Capture the cell that displays the provided text and extract its (x, y) central coordinate. 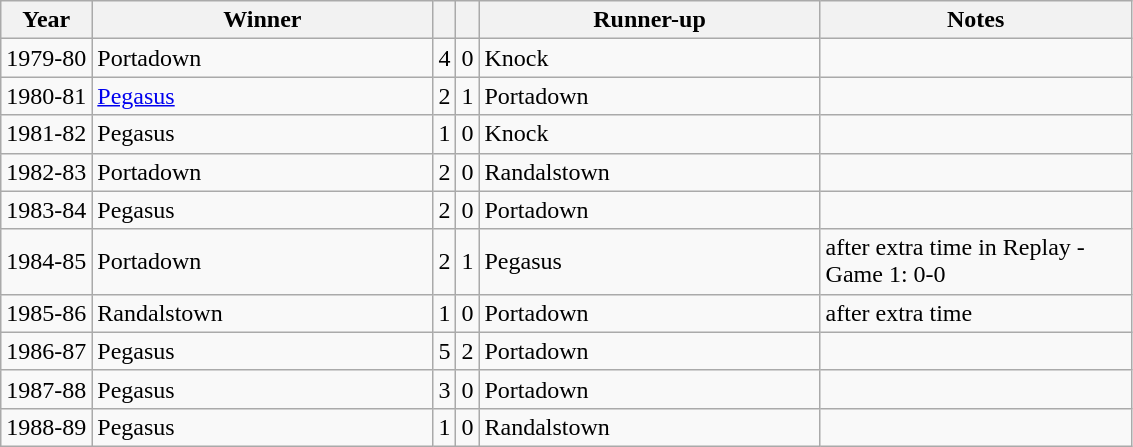
Winner (262, 20)
5 (444, 351)
1981-82 (46, 134)
after extra time (976, 313)
1983-84 (46, 210)
Year (46, 20)
1982-83 (46, 172)
1980-81 (46, 96)
Notes (976, 20)
1987-88 (46, 389)
1985-86 (46, 313)
1984-85 (46, 262)
4 (444, 58)
1988-89 (46, 427)
1979-80 (46, 58)
after extra time in Replay - Game 1: 0-0 (976, 262)
1986-87 (46, 351)
Runner-up (650, 20)
3 (444, 389)
